For the text-containing cell, return its midpoint in [x, y] coordinate format. 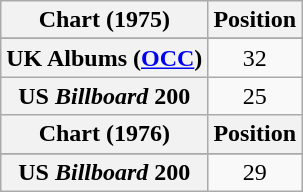
32 [255, 58]
Chart (1975) [104, 20]
Chart (1976) [104, 134]
29 [255, 172]
UK Albums (OCC) [104, 58]
25 [255, 96]
